Return the [x, y] coordinate for the center point of the cell that contains the specified text.  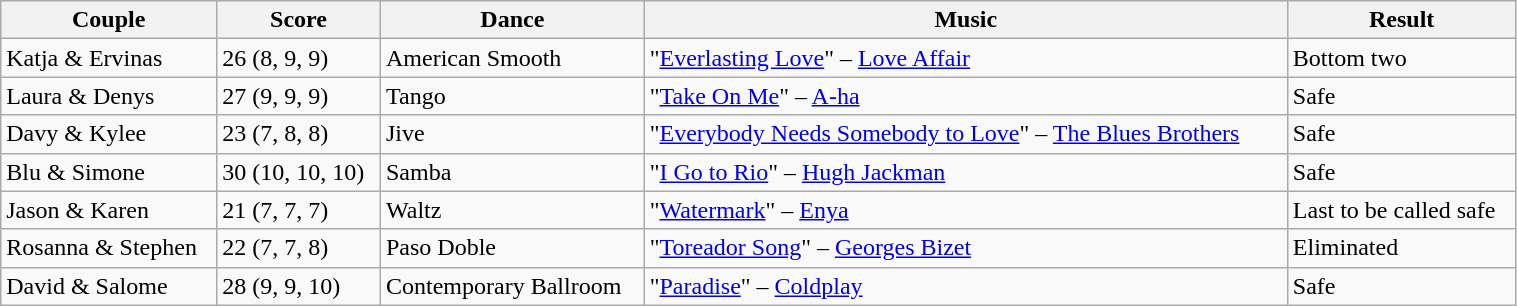
"I Go to Rio" – Hugh Jackman [966, 172]
Score [299, 20]
Contemporary Ballroom [512, 286]
26 (8, 9, 9) [299, 58]
"Take On Me" – A-ha [966, 96]
30 (10, 10, 10) [299, 172]
27 (9, 9, 9) [299, 96]
"Watermark" – Enya [966, 210]
Samba [512, 172]
28 (9, 9, 10) [299, 286]
Laura & Denys [109, 96]
"Everybody Needs Somebody to Love" – The Blues Brothers [966, 134]
Couple [109, 20]
Last to be called safe [1402, 210]
Tango [512, 96]
Jason & Karen [109, 210]
21 (7, 7, 7) [299, 210]
Eliminated [1402, 248]
Dance [512, 20]
23 (7, 8, 8) [299, 134]
22 (7, 7, 8) [299, 248]
Waltz [512, 210]
Bottom two [1402, 58]
Rosanna & Stephen [109, 248]
Katja & Ervinas [109, 58]
Jive [512, 134]
Paso Doble [512, 248]
"Paradise" – Coldplay [966, 286]
"Toreador Song" – Georges Bizet [966, 248]
Music [966, 20]
David & Salome [109, 286]
Davy & Kylee [109, 134]
American Smooth [512, 58]
Blu & Simone [109, 172]
Result [1402, 20]
"Everlasting Love" – Love Affair [966, 58]
